Scan for the cell matching the given text and deliver its [x, y] coordinate at center. 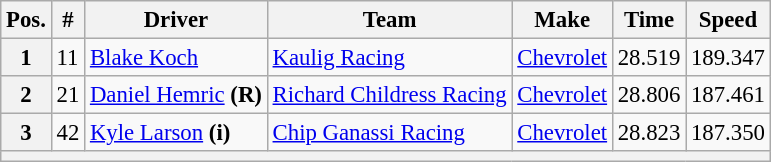
# [68, 20]
Team [390, 20]
11 [68, 58]
Pos. [26, 20]
2 [26, 95]
28.806 [648, 95]
Kaulig Racing [390, 58]
Time [648, 20]
28.823 [648, 133]
Daniel Hemric (R) [176, 95]
Driver [176, 20]
Chip Ganassi Racing [390, 133]
Kyle Larson (i) [176, 133]
42 [68, 133]
Blake Koch [176, 58]
1 [26, 58]
Make [562, 20]
Richard Childress Racing [390, 95]
28.519 [648, 58]
21 [68, 95]
3 [26, 133]
187.461 [728, 95]
187.350 [728, 133]
Speed [728, 20]
189.347 [728, 58]
